Locate the cell with the specified text and output its (X, Y) center coordinate. 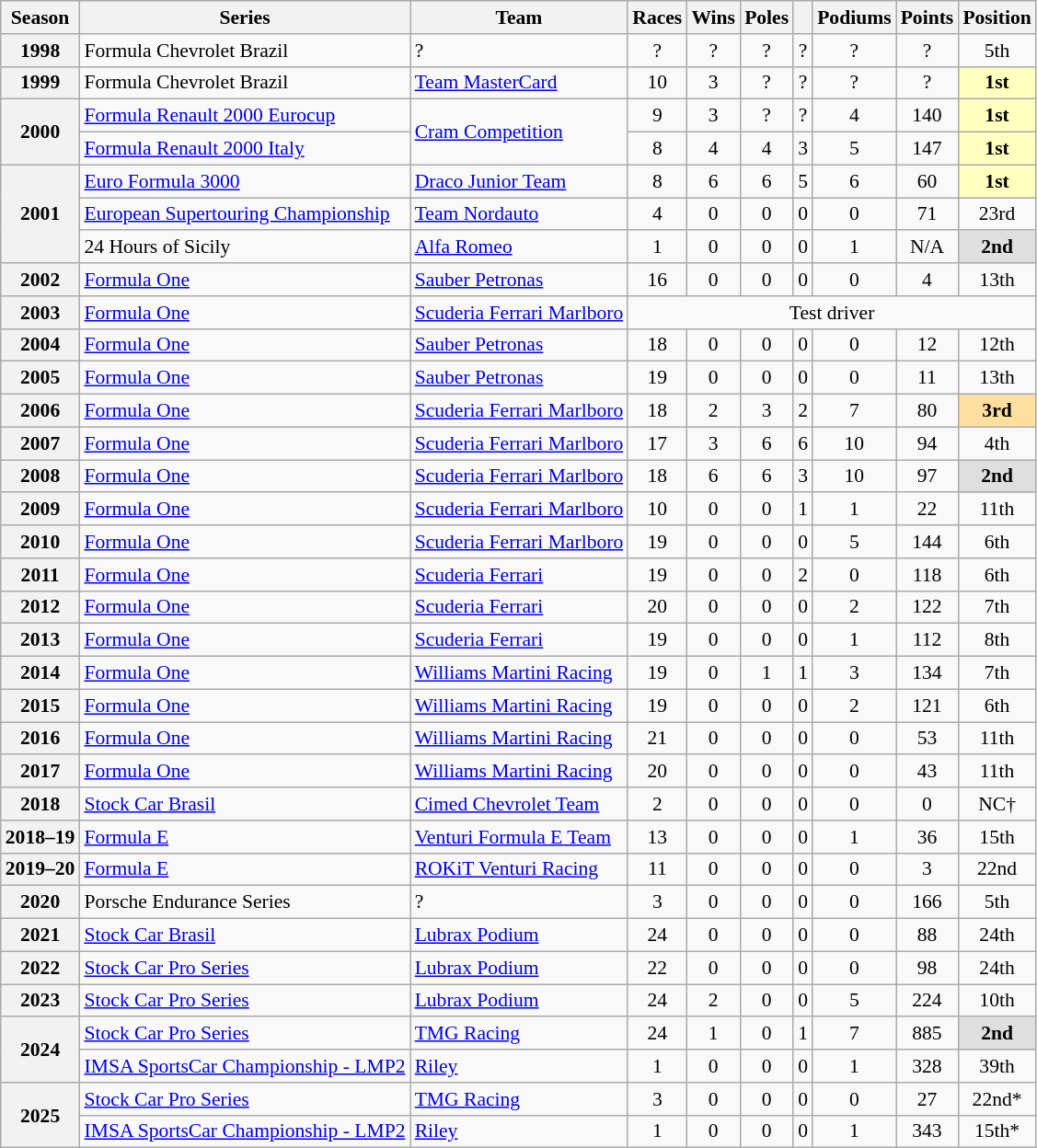
2024 (40, 1050)
Euro Formula 3000 (245, 181)
22nd* (997, 1099)
9 (657, 116)
12 (928, 345)
Series (245, 17)
Venturi Formula E Team (519, 837)
Season (40, 17)
Formula Renault 2000 Italy (245, 149)
Podiums (854, 17)
39th (997, 1066)
98 (928, 968)
24 Hours of Sicily (245, 247)
Poles (766, 17)
2015 (40, 706)
2019–20 (40, 869)
2006 (40, 411)
2000 (40, 132)
147 (928, 149)
2022 (40, 968)
21 (657, 739)
134 (928, 673)
2003 (40, 313)
43 (928, 772)
80 (928, 411)
1999 (40, 83)
2005 (40, 378)
885 (928, 1034)
12th (997, 345)
16 (657, 280)
2011 (40, 575)
Formula Renault 2000 Eurocup (245, 116)
17 (657, 443)
NC† (997, 804)
2017 (40, 772)
2025 (40, 1115)
2002 (40, 280)
N/A (928, 247)
2023 (40, 1001)
166 (928, 902)
2013 (40, 640)
Draco Junior Team (519, 181)
118 (928, 575)
2014 (40, 673)
328 (928, 1066)
2012 (40, 607)
Test driver (832, 313)
1998 (40, 51)
10th (997, 1001)
Porsche Endurance Series (245, 902)
94 (928, 443)
121 (928, 706)
3rd (997, 411)
13 (657, 837)
15th* (997, 1131)
Wins (713, 17)
Alfa Romeo (519, 247)
88 (928, 936)
Points (928, 17)
2009 (40, 510)
144 (928, 542)
22nd (997, 869)
2008 (40, 476)
Team MasterCard (519, 83)
2010 (40, 542)
97 (928, 476)
European Supertouring Championship (245, 214)
224 (928, 1001)
2018–19 (40, 837)
23rd (997, 214)
2004 (40, 345)
140 (928, 116)
343 (928, 1131)
15th (997, 837)
4th (997, 443)
2018 (40, 804)
36 (928, 837)
ROKiT Venturi Racing (519, 869)
Races (657, 17)
71 (928, 214)
2021 (40, 936)
Cimed Chevrolet Team (519, 804)
8th (997, 640)
Cram Competition (519, 132)
2007 (40, 443)
53 (928, 739)
60 (928, 181)
2016 (40, 739)
2020 (40, 902)
Team Nordauto (519, 214)
Position (997, 17)
112 (928, 640)
27 (928, 1099)
122 (928, 607)
Team (519, 17)
2001 (40, 213)
